Search for the cell housing the specified text and yield its [x, y] center coordinate. 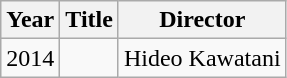
Hideo Kawatani [202, 58]
Year [30, 20]
Director [202, 20]
Title [90, 20]
2014 [30, 58]
